Pinpoint the cell where the given text exists, returning its (x, y) midpoint coordinate. 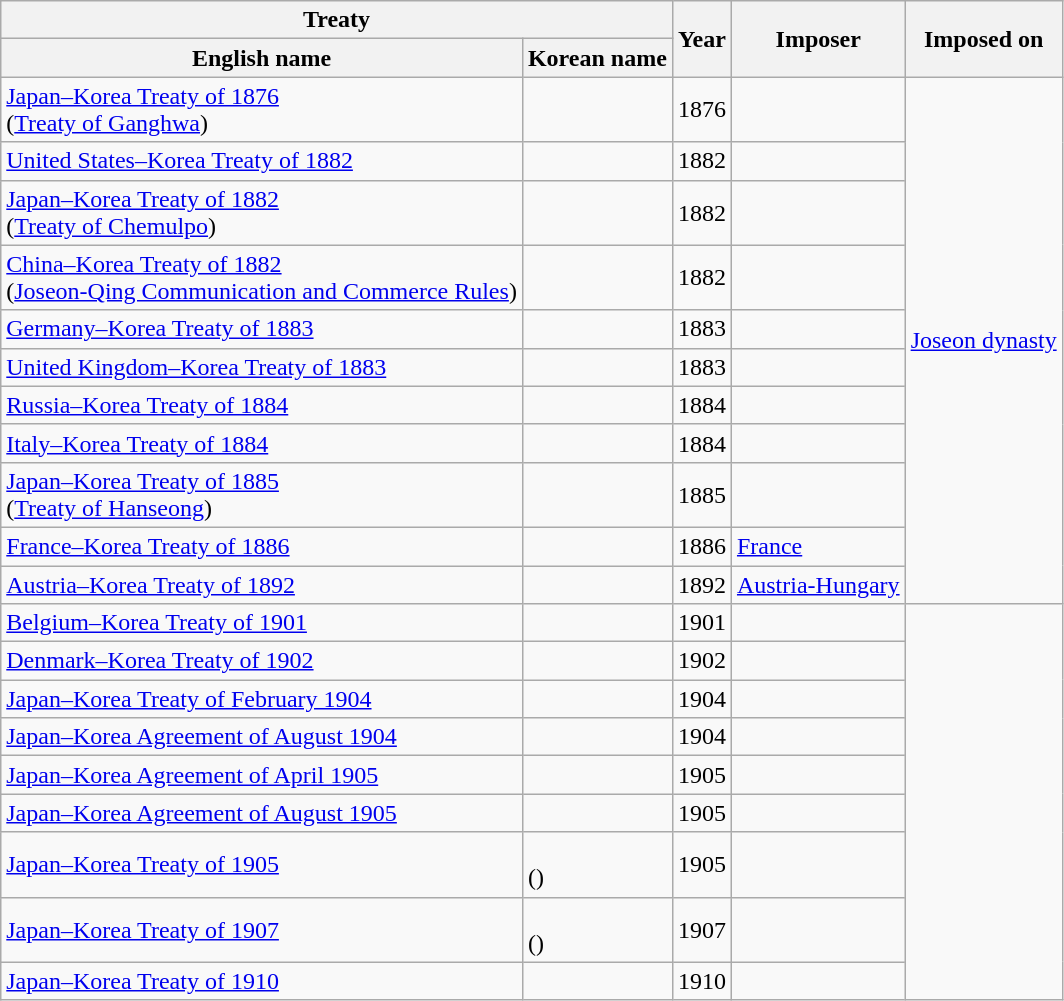
Italy–Korea Treaty of 1884 (262, 443)
Japan–Korea Treaty of 1910 (262, 981)
Year (702, 39)
1886 (702, 546)
France (818, 546)
Denmark–Korea Treaty of 1902 (262, 661)
Japan–Korea Treaty of 1905 (262, 864)
France–Korea Treaty of 1886 (262, 546)
Belgium–Korea Treaty of 1901 (262, 623)
Korean name (597, 58)
China–Korea Treaty of 1882(Joseon-Qing Communication and Commerce Rules) (262, 278)
Japan–Korea Treaty of 1882(Treaty of Chemulpo) (262, 212)
Japan–Korea Treaty of 1876(Treaty of Ganghwa) (262, 110)
Austria–Korea Treaty of 1892 (262, 585)
Japan–Korea Treaty of 1885(Treaty of Hanseong) (262, 494)
Imposed on (984, 39)
Imposer (818, 39)
1902 (702, 661)
Joseon dynasty (984, 340)
United Kingdom–Korea Treaty of 1883 (262, 367)
Russia–Korea Treaty of 1884 (262, 405)
1907 (702, 930)
Japan–Korea Treaty of February 1904 (262, 699)
1892 (702, 585)
United States–Korea Treaty of 1882 (262, 161)
1876 (702, 110)
Japan–Korea Treaty of 1907 (262, 930)
Germany–Korea Treaty of 1883 (262, 329)
1885 (702, 494)
Japan–Korea Agreement of April 1905 (262, 775)
1901 (702, 623)
Austria-Hungary (818, 585)
1910 (702, 981)
Japan–Korea Agreement of August 1904 (262, 737)
English name (262, 58)
Japan–Korea Agreement of August 1905 (262, 813)
Treaty (337, 20)
